Return the [X, Y] coordinate for the center point of the cell that contains the specified text.  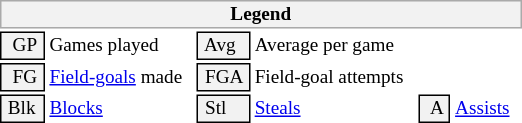
Games played [121, 46]
Blocks [121, 108]
Field-goals made [121, 77]
Steals [334, 108]
Field-goal attempts [334, 77]
Blk [22, 108]
FG [22, 77]
Average per game [334, 46]
FGA [224, 77]
A [434, 108]
Avg [224, 46]
Stl [224, 108]
Legend [261, 14]
Assists [488, 108]
GP [22, 46]
